Provide the (X, Y) coordinate of the cell's center where the given text is located.  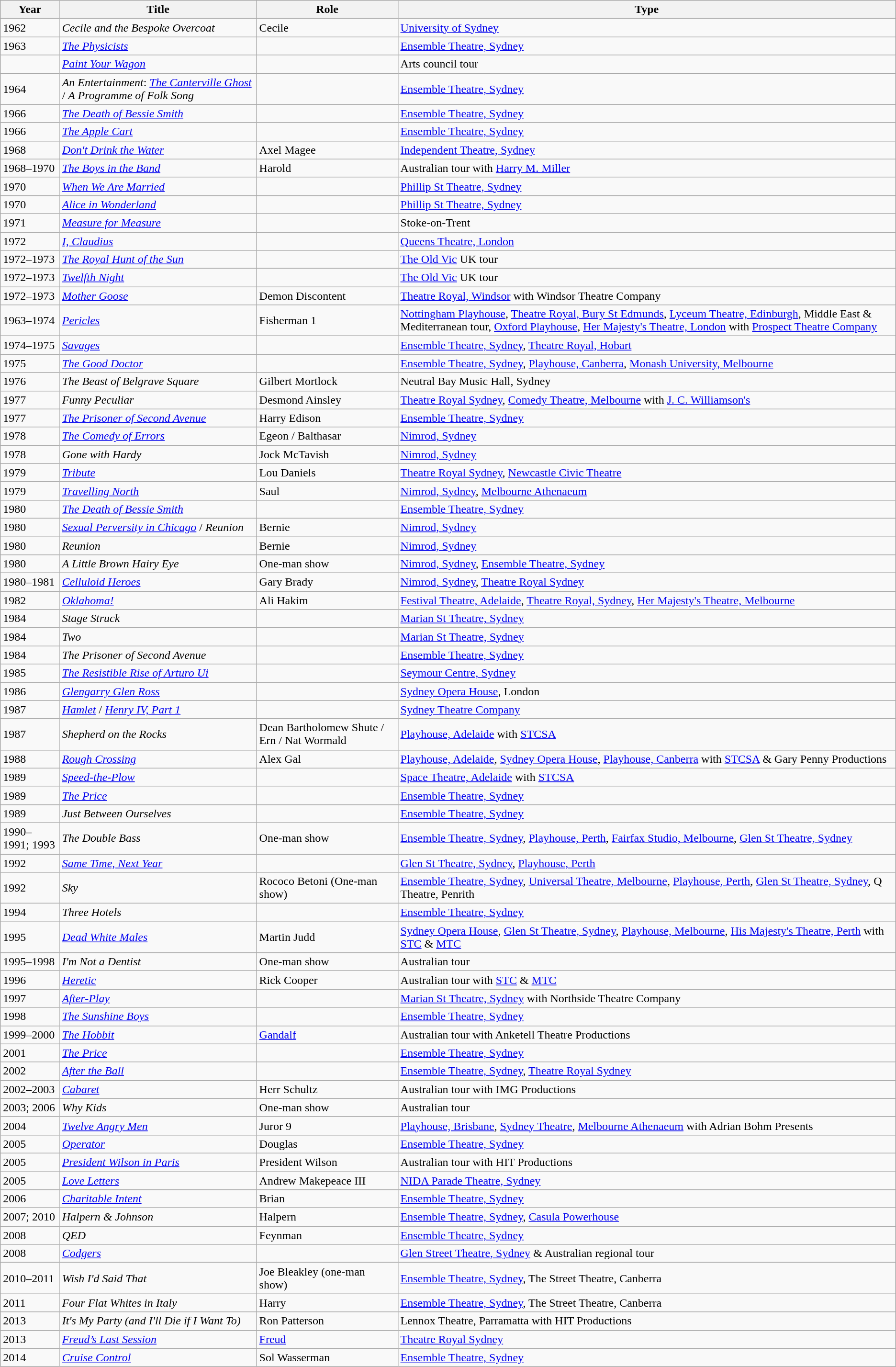
The Good Doctor (158, 363)
Operator (158, 1144)
Halpern & Johnson (158, 1217)
Sydney Opera House, Glen St Theatre, Sydney, Playhouse, Melbourne, His Majesty's Theatre, Perth with STC & MTC (647, 938)
Theatre Royal Sydney, Comedy Theatre, Melbourne with J. C. Williamson's (647, 400)
I'm Not a Dentist (158, 962)
Dead White Males (158, 938)
The Comedy of Errors (158, 436)
Stoke-on-Trent (647, 223)
1985 (30, 673)
An Entertainment: The Canterville Ghost / A Programme of Folk Song (158, 89)
Four Flat Whites in Italy (158, 1303)
Stage Struck (158, 619)
Australian tour with Harry M. Miller (647, 168)
The Apple Cart (158, 132)
2002 (30, 1071)
Paint Your Wagon (158, 64)
1994 (30, 913)
Egeon / Balthasar (327, 436)
Jock McTavish (327, 454)
The Boys in the Band (158, 168)
President Wilson in Paris (158, 1162)
2003; 2006 (30, 1107)
2002–2003 (30, 1089)
Cecile and the Bespoke Overcoat (158, 28)
Type (647, 10)
Cecile (327, 28)
Tribute (158, 473)
Hamlet / Henry IV, Part 1 (158, 710)
Feynman (327, 1235)
Cruise Control (158, 1357)
Seymour Centre, Sydney (647, 673)
2014 (30, 1357)
University of Sydney (647, 28)
Shepherd on the Rocks (158, 734)
2004 (30, 1126)
Codgers (158, 1254)
Rough Crossing (158, 759)
1980–1981 (30, 582)
Festival Theatre, Adelaide, Theatre Royal, Sydney, Her Majesty's Theatre, Melbourne (647, 600)
Glen Street Theatre, Sydney & Australian regional tour (647, 1254)
1971 (30, 223)
Harold (327, 168)
Two (158, 637)
Playhouse, Brisbane, Sydney Theatre, Melbourne Athenaeum with Adrian Bohm Presents (647, 1126)
Ensemble Theatre, Sydney, Playhouse, Canberra, Monash University, Melbourne (647, 363)
Alex Gal (327, 759)
QED (158, 1235)
Travelling North (158, 491)
Ensemble Theatre, Sydney, Casula Powerhouse (647, 1217)
A Little Brown Hairy Eye (158, 564)
Australian tour with STC & MTC (647, 980)
After-Play (158, 998)
Ali Hakim (327, 600)
1972 (30, 241)
Ensemble Theatre, Sydney, Playhouse, Perth, Fairfax Studio, Melbourne, Glen St Theatre, Sydney (647, 838)
The Hobbit (158, 1035)
I, Claudius (158, 241)
Brian (327, 1199)
1974–1975 (30, 345)
Love Letters (158, 1180)
Lennox Theatre, Parramatta with HIT Productions (647, 1321)
1995–1998 (30, 962)
1975 (30, 363)
Theatre Royal Sydney (647, 1339)
Same Time, Next Year (158, 863)
Gandalf (327, 1035)
Halpern (327, 1217)
Twelfth Night (158, 278)
Ensemble Theatre, Sydney, Theatre Royal Sydney (647, 1071)
Playhouse, Adelaide with STCSA (647, 734)
NIDA Parade Theatre, Sydney (647, 1180)
Just Between Ourselves (158, 813)
Sol Wasserman (327, 1357)
Sydney Theatre Company (647, 710)
Sky (158, 888)
Glengarry Glen Ross (158, 691)
Playhouse, Adelaide, Sydney Opera House, Playhouse, Canberra with STCSA & Gary Penny Productions (647, 759)
Australian tour with HIT Productions (647, 1162)
Sydney Opera House, London (647, 691)
Don't Drink the Water (158, 150)
The Physicists (158, 46)
1996 (30, 980)
Axel Magee (327, 150)
Andrew Makepeace III (327, 1180)
Queens Theatre, London (647, 241)
After the Ball (158, 1071)
Space Theatre, Adelaide with STCSA (647, 777)
Pericles (158, 321)
The Sunshine Boys (158, 1017)
Alice in Wonderland (158, 204)
Douglas (327, 1144)
Ron Patterson (327, 1321)
Gone with Hardy (158, 454)
1999–2000 (30, 1035)
1982 (30, 600)
It's My Party (and I'll Die if I Want To) (158, 1321)
1988 (30, 759)
The Beast of Belgrave Square (158, 382)
Role (327, 10)
1964 (30, 89)
Juror 9 (327, 1126)
Rick Cooper (327, 980)
Speed-the-Plow (158, 777)
1976 (30, 382)
Three Hotels (158, 913)
Arts council tour (647, 64)
2011 (30, 1303)
Year (30, 10)
Marian St Theatre, Sydney with Northside Theatre Company (647, 998)
The Resistible Rise of Arturo Ui (158, 673)
Heretic (158, 980)
Ensemble Theatre, Sydney, Universal Theatre, Melbourne, Playhouse, Perth, Glen St Theatre, Sydney, Q Theatre, Penrith (647, 888)
Ensemble Theatre, Sydney, Theatre Royal, Hobart (647, 345)
Australian tour with Anketell Theatre Productions (647, 1035)
The Double Bass (158, 838)
Nimrod, Sydney, Theatre Royal Sydney (647, 582)
Martin Judd (327, 938)
Demon Discontent (327, 296)
Funny Peculiar (158, 400)
Harry Edison (327, 418)
Wish I'd Said That (158, 1278)
Harry (327, 1303)
1963–1974 (30, 321)
Charitable Intent (158, 1199)
1997 (30, 998)
Mother Goose (158, 296)
Freud (327, 1339)
Dean Bartholomew Shute / Ern / Nat Wormald (327, 734)
Independent Theatre, Sydney (647, 150)
Theatre Royal Sydney, Newcastle Civic Theatre (647, 473)
The Royal Hunt of the Sun (158, 260)
Herr Schultz (327, 1089)
1990–1991; 1993 (30, 838)
President Wilson (327, 1162)
1968–1970 (30, 168)
2006 (30, 1199)
Oklahoma! (158, 600)
Joe Bleakley (one-man show) (327, 1278)
Neutral Bay Music Hall, Sydney (647, 382)
Lou Daniels (327, 473)
Theatre Royal, Windsor with Windsor Theatre Company (647, 296)
Measure for Measure (158, 223)
2001 (30, 1053)
Australian tour with IMG Productions (647, 1089)
1986 (30, 691)
Gilbert Mortlock (327, 382)
Why Kids (158, 1107)
When We Are Married (158, 186)
Nimrod, Sydney, Melbourne Athenaeum (647, 491)
Cabaret (158, 1089)
Gary Brady (327, 582)
Glen St Theatre, Sydney, Playhouse, Perth (647, 863)
Nimrod, Sydney, Ensemble Theatre, Sydney (647, 564)
2010–2011 (30, 1278)
Savages (158, 345)
Freud’s Last Session (158, 1339)
1998 (30, 1017)
1963 (30, 46)
Reunion (158, 545)
Title (158, 10)
Desmond Ainsley (327, 400)
Fisherman 1 (327, 321)
Rococo Betoni (One-man show) (327, 888)
1995 (30, 938)
2007; 2010 (30, 1217)
1968 (30, 150)
Saul (327, 491)
1962 (30, 28)
Celluloid Heroes (158, 582)
Sexual Perversity in Chicago / Reunion (158, 527)
Twelve Angry Men (158, 1126)
